Pinpoint the cell where the given text exists, returning its [x, y] midpoint coordinate. 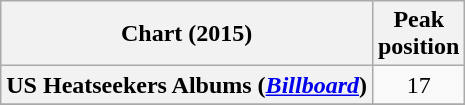
17 [418, 85]
Chart (2015) [187, 34]
US Heatseekers Albums (Billboard) [187, 85]
Peak position [418, 34]
